Provide the [x, y] coordinate of the cell's center where the given text is located.  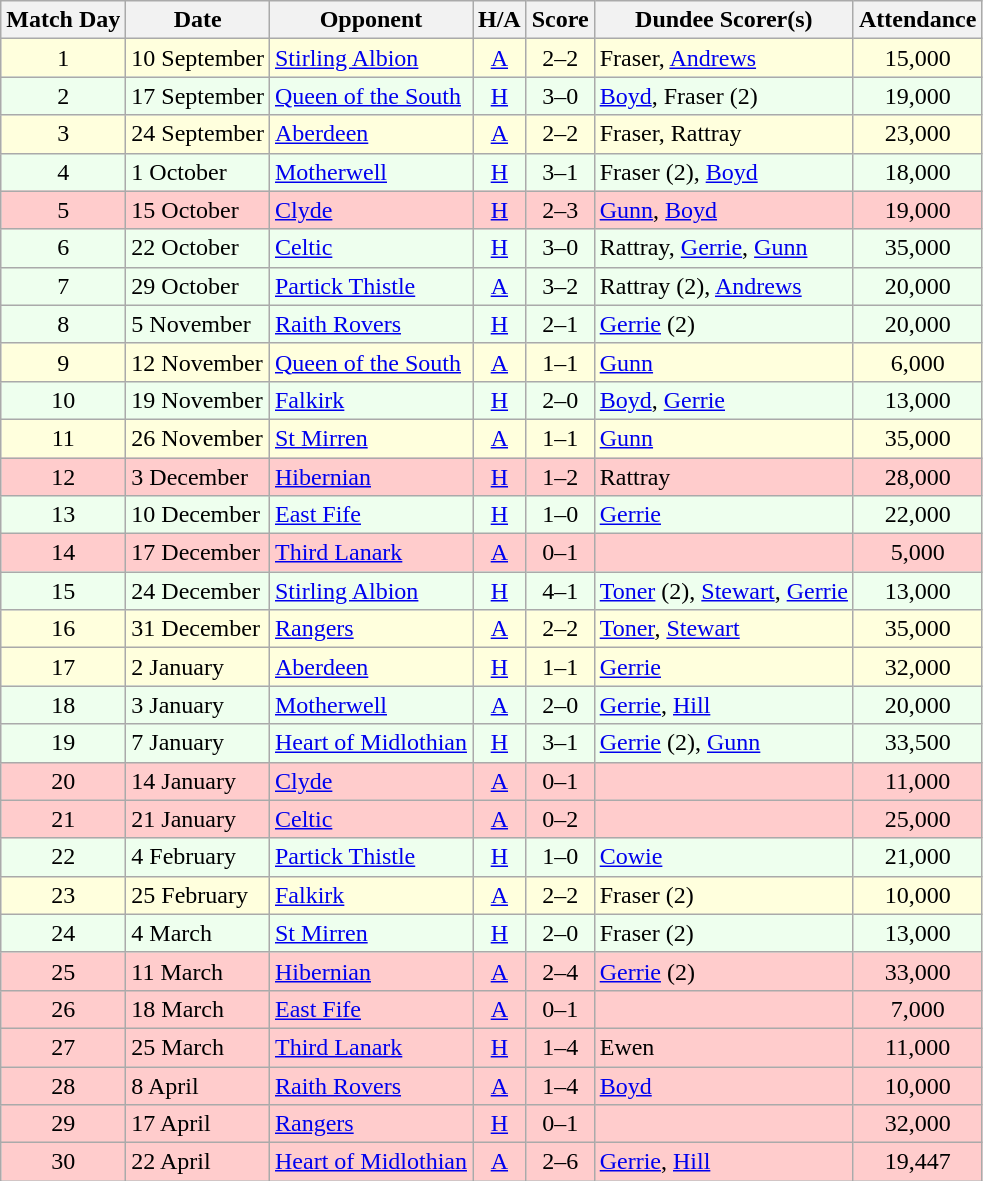
Toner, Stewart [724, 629]
4–1 [560, 591]
1–2 [560, 477]
26 [64, 1009]
Fraser, Andrews [724, 58]
5 November [198, 324]
28,000 [917, 477]
Date [198, 20]
Boyd [724, 1085]
4 February [198, 857]
12 November [198, 362]
23,000 [917, 134]
29 October [198, 286]
21 January [198, 819]
14 [64, 553]
Attendance [917, 20]
25 March [198, 1047]
33,000 [917, 971]
21 [64, 819]
22,000 [917, 515]
3–2 [560, 286]
28 [64, 1085]
Rattray (2), Andrews [724, 286]
1 October [198, 172]
25 [64, 971]
Score [560, 20]
Toner (2), Stewart, Gerrie [724, 591]
8 [64, 324]
3 December [198, 477]
24 December [198, 591]
30 [64, 1162]
18 [64, 705]
6,000 [917, 362]
9 [64, 362]
22 October [198, 248]
17 April [198, 1124]
13 [64, 515]
Gunn, Boyd [724, 210]
24 [64, 933]
5 [64, 210]
Rattray [724, 477]
Match Day [64, 20]
Fraser (2), Boyd [724, 172]
Ewen [724, 1047]
15,000 [917, 58]
2 [64, 96]
8 April [198, 1085]
Dundee Scorer(s) [724, 20]
4 March [198, 933]
Rattray, Gerrie, Gunn [724, 248]
19 [64, 743]
20 [64, 781]
31 December [198, 629]
2–1 [560, 324]
25,000 [917, 819]
2–6 [560, 1162]
22 April [198, 1162]
Cowie [724, 857]
23 [64, 895]
7 January [198, 743]
15 [64, 591]
18 March [198, 1009]
14 January [198, 781]
24 September [198, 134]
25 February [198, 895]
21,000 [917, 857]
11 [64, 438]
27 [64, 1047]
11 March [198, 971]
Boyd, Fraser (2) [724, 96]
3 January [198, 705]
10 [64, 400]
18,000 [917, 172]
Gerrie (2), Gunn [724, 743]
2 January [198, 667]
Opponent [370, 20]
6 [64, 248]
5,000 [917, 553]
4 [64, 172]
7,000 [917, 1009]
12 [64, 477]
2–4 [560, 971]
19,447 [917, 1162]
17 [64, 667]
16 [64, 629]
29 [64, 1124]
2–3 [560, 210]
7 [64, 286]
Fraser, Rattray [724, 134]
0–2 [560, 819]
H/A [499, 20]
17 December [198, 553]
26 November [198, 438]
15 October [198, 210]
Boyd, Gerrie [724, 400]
3 [64, 134]
22 [64, 857]
19 November [198, 400]
1 [64, 58]
17 September [198, 96]
33,500 [917, 743]
10 December [198, 515]
10 September [198, 58]
